Locate the cell with the specified text and output its [x, y] center coordinate. 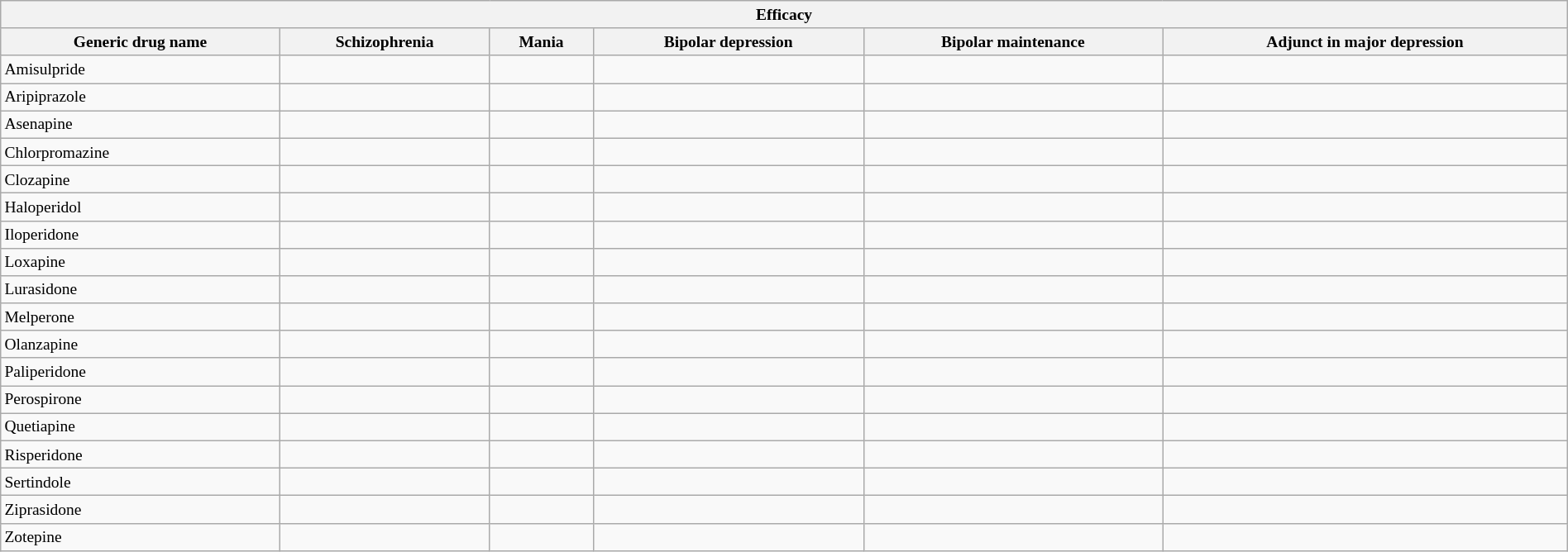
Bipolar maintenance [1013, 41]
Quetiapine [141, 426]
Adjunct in major depression [1365, 41]
Mania [542, 41]
Schizophrenia [384, 41]
Generic drug name [141, 41]
Iloperidone [141, 235]
Bipolar depression [728, 41]
Olanzapine [141, 344]
Haloperidol [141, 207]
Ziprasidone [141, 509]
Asenapine [141, 124]
Sertindole [141, 483]
Chlorpromazine [141, 152]
Melperone [141, 317]
Efficacy [784, 15]
Risperidone [141, 454]
Clozapine [141, 178]
Zotepine [141, 537]
Amisulpride [141, 69]
Perospirone [141, 400]
Paliperidone [141, 372]
Loxapine [141, 261]
Lurasidone [141, 289]
Aripiprazole [141, 98]
